Locate the cell with the specified text and output its [X, Y] center coordinate. 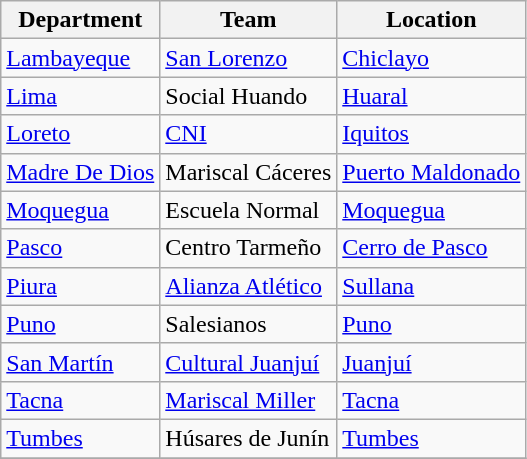
Salesianos [248, 324]
Loreto [80, 134]
Chiclayo [432, 58]
Sullana [432, 286]
Huaral [432, 96]
Húsares de Junín [248, 438]
Puerto Maldonado [432, 172]
Juanjuí [432, 362]
Escuela Normal [248, 210]
CNI [248, 134]
Cultural Juanjuí [248, 362]
Mariscal Cáceres [248, 172]
Pasco [80, 248]
Cerro de Pasco [432, 248]
Iquitos [432, 134]
Social Huando [248, 96]
Centro Tarmeño [248, 248]
Piura [80, 286]
Lambayeque [80, 58]
Department [80, 20]
Location [432, 20]
Alianza Atlético [248, 286]
Madre De Dios [80, 172]
San Martín [80, 362]
Mariscal Miller [248, 400]
Team [248, 20]
San Lorenzo [248, 58]
Lima [80, 96]
